Locate the cell with the specified text and output its [X, Y] center coordinate. 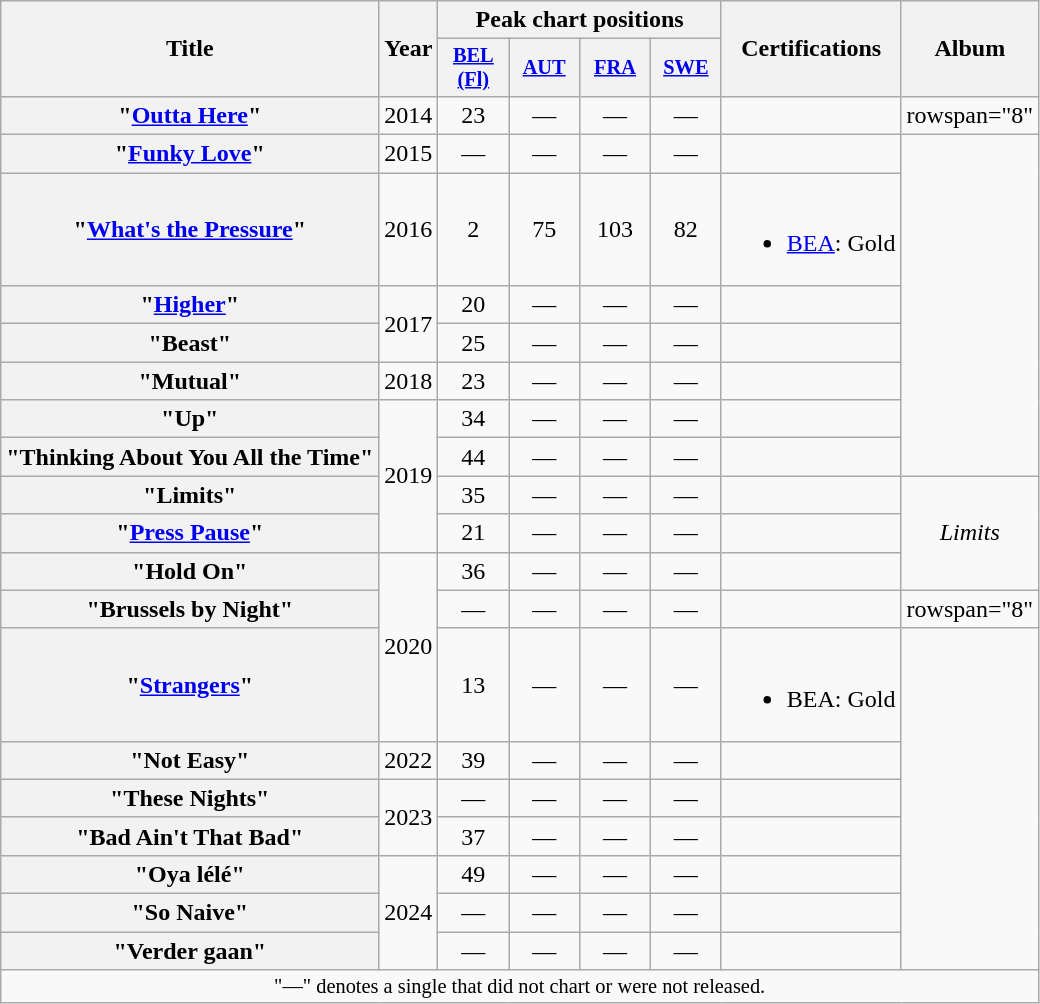
2014 [408, 115]
Peak chart positions [580, 20]
34 [474, 419]
35 [474, 495]
"Higher" [190, 305]
2018 [408, 381]
2016 [408, 230]
82 [686, 230]
Certifications [811, 49]
25 [474, 343]
"Brussels by Night" [190, 609]
BEL(Fl) [474, 68]
"—" denotes a single that did not chart or were not released. [520, 987]
"Oya lélé" [190, 874]
49 [474, 874]
"Mutual" [190, 381]
"These Nights" [190, 798]
"Up" [190, 419]
Limits [970, 533]
44 [474, 457]
"Funky Love" [190, 154]
"Limits" [190, 495]
2023 [408, 817]
75 [544, 230]
AUT [544, 68]
39 [474, 760]
2017 [408, 324]
Year [408, 49]
20 [474, 305]
"What's the Pressure" [190, 230]
21 [474, 533]
2 [474, 230]
"Outta Here" [190, 115]
2024 [408, 912]
13 [474, 684]
"Hold On" [190, 571]
"Thinking About You All the Time" [190, 457]
2019 [408, 476]
"Verder gaan" [190, 951]
FRA [616, 68]
2022 [408, 760]
36 [474, 571]
"Bad Ain't That Bad" [190, 836]
Title [190, 49]
"Strangers" [190, 684]
"Press Pause" [190, 533]
37 [474, 836]
"Beast" [190, 343]
Album [970, 49]
"Not Easy" [190, 760]
2015 [408, 154]
2020 [408, 646]
SWE [686, 68]
103 [616, 230]
"So Naive" [190, 913]
